Detect which cell encompasses the target text, then output its (X, Y) center coordinate. 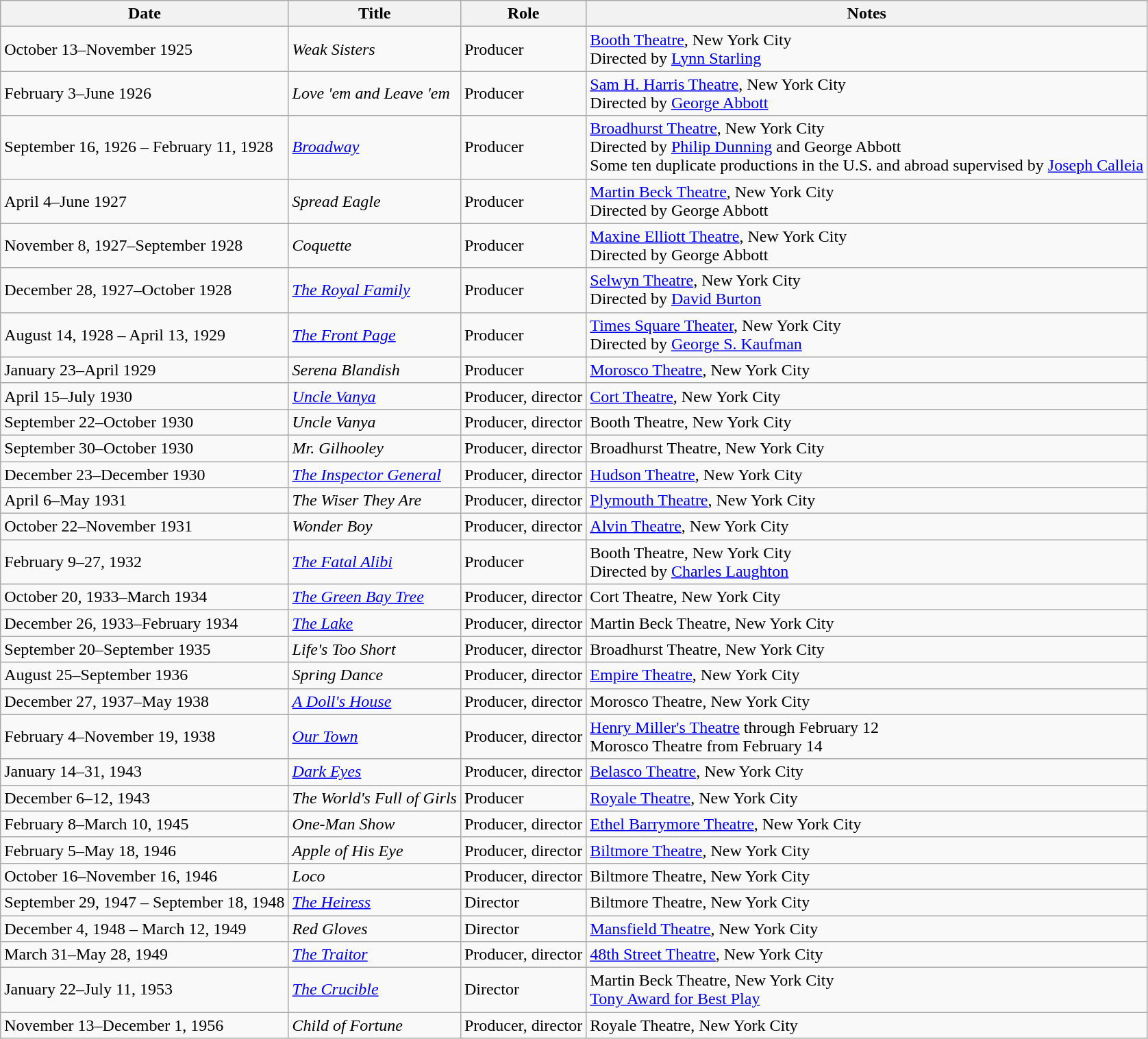
September 29, 1947 – September 18, 1948 (145, 902)
April 15–July 1930 (145, 396)
Booth Theatre, New York CityDirected by Lynn Starling (867, 49)
Title (374, 14)
Serena Blandish (374, 370)
Spread Eagle (374, 201)
Maxine Elliott Theatre, New York CityDirected by George Abbott (867, 245)
April 4–June 1927 (145, 201)
August 25–September 1936 (145, 675)
Life's Too Short (374, 649)
Belasco Theatre, New York City (867, 772)
Wonder Boy (374, 527)
January 14–31, 1943 (145, 772)
The Green Bay Tree (374, 597)
December 27, 1937–May 1938 (145, 701)
March 31–May 28, 1949 (145, 955)
Henry Miller's Theatre through February 12Morosco Theatre from February 14 (867, 737)
Role (523, 14)
Date (145, 14)
The Heiress (374, 902)
One-Man Show (374, 824)
A Doll's House (374, 701)
The Royal Family (374, 290)
Love 'em and Leave 'em (374, 93)
Child of Fortune (374, 1025)
December 28, 1927–October 1928 (145, 290)
Martin Beck Theatre, New York CityDirected by George Abbott (867, 201)
Spring Dance (374, 675)
Mansfield Theatre, New York City (867, 928)
December 26, 1933–February 1934 (145, 623)
February 8–March 10, 1945 (145, 824)
October 22–November 1931 (145, 527)
The Crucible (374, 990)
January 22–July 11, 1953 (145, 990)
October 16–November 16, 1946 (145, 876)
The Inspector General (374, 475)
Martin Beck Theatre, New York City (867, 623)
Sam H. Harris Theatre, New York CityDirected by George Abbott (867, 93)
Alvin Theatre, New York City (867, 527)
October 20, 1933–March 1934 (145, 597)
Selwyn Theatre, New York CityDirected by David Burton (867, 290)
Red Gloves (374, 928)
September 16, 1926 – February 11, 1928 (145, 147)
The Front Page (374, 334)
February 9–27, 1932 (145, 562)
Broadway (374, 147)
Coquette (374, 245)
Martin Beck Theatre, New York CityTony Award for Best Play (867, 990)
August 14, 1928 – April 13, 1929 (145, 334)
Booth Theatre, New York City (867, 422)
December 23–December 1930 (145, 475)
The Lake (374, 623)
February 3–June 1926 (145, 93)
The World's Full of Girls (374, 798)
Apple of His Eye (374, 850)
Times Square Theater, New York CityDirected by George S. Kaufman (867, 334)
September 20–September 1935 (145, 649)
48th Street Theatre, New York City (867, 955)
February 5–May 18, 1946 (145, 850)
Ethel Barrymore Theatre, New York City (867, 824)
The Wiser They Are (374, 501)
Mr. Gilhooley (374, 448)
Our Town (374, 737)
Empire Theatre, New York City (867, 675)
December 6–12, 1943 (145, 798)
November 8, 1927–September 1928 (145, 245)
Hudson Theatre, New York City (867, 475)
Dark Eyes (374, 772)
Booth Theatre, New York CityDirected by Charles Laughton (867, 562)
October 13–November 1925 (145, 49)
December 4, 1948 – March 12, 1949 (145, 928)
April 6–May 1931 (145, 501)
Notes (867, 14)
November 13–December 1, 1956 (145, 1025)
Weak Sisters (374, 49)
January 23–April 1929 (145, 370)
Plymouth Theatre, New York City (867, 501)
September 30–October 1930 (145, 448)
The Traitor (374, 955)
September 22–October 1930 (145, 422)
February 4–November 19, 1938 (145, 737)
Loco (374, 876)
The Fatal Alibi (374, 562)
